Extract the (x, y) coordinate from the center of the cell holding the provided text.  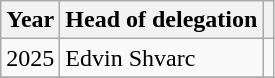
2025 (30, 58)
Year (30, 20)
Head of delegation (162, 20)
Edvin Shvarc (162, 58)
